Return [X, Y] of the center of cell containing provided text 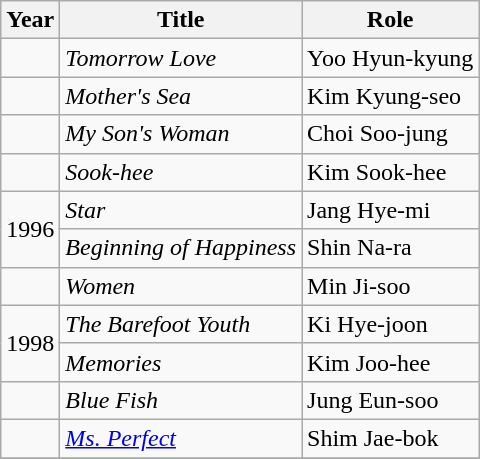
Sook-hee [181, 172]
Yoo Hyun-kyung [390, 58]
Tomorrow Love [181, 58]
Women [181, 286]
Min Ji-soo [390, 286]
Shim Jae-bok [390, 438]
Kim Kyung-seo [390, 96]
Role [390, 20]
Ms. Perfect [181, 438]
Star [181, 210]
Ki Hye-joon [390, 324]
Memories [181, 362]
Kim Sook-hee [390, 172]
My Son's Woman [181, 134]
Kim Joo-hee [390, 362]
Title [181, 20]
Jung Eun-soo [390, 400]
Beginning of Happiness [181, 248]
Blue Fish [181, 400]
1996 [30, 229]
Shin Na-ra [390, 248]
1998 [30, 343]
The Barefoot Youth [181, 324]
Mother's Sea [181, 96]
Choi Soo-jung [390, 134]
Jang Hye-mi [390, 210]
Year [30, 20]
